Detect which cell encompasses the target text, then output its [x, y] center coordinate. 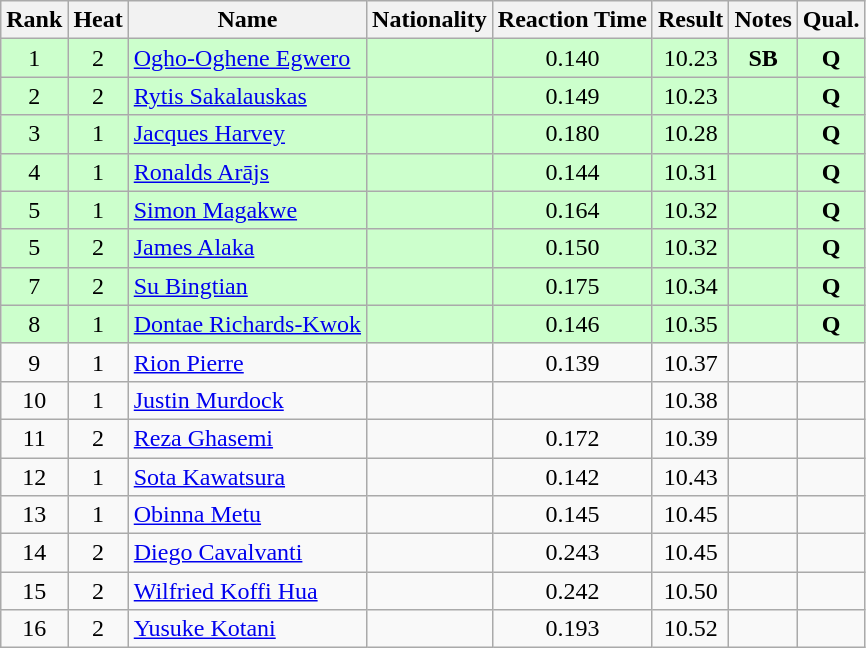
Jacques Harvey [247, 134]
0.145 [572, 515]
SB [763, 58]
10.50 [690, 591]
Obinna Metu [247, 515]
3 [34, 134]
13 [34, 515]
Rion Pierre [247, 362]
0.164 [572, 210]
10.43 [690, 477]
Su Bingtian [247, 286]
15 [34, 591]
Notes [763, 20]
Ogho-Oghene Egwero [247, 58]
0.193 [572, 629]
Dontae Richards-Kwok [247, 324]
7 [34, 286]
James Alaka [247, 248]
Justin Murdock [247, 400]
0.242 [572, 591]
0.243 [572, 553]
0.144 [572, 172]
9 [34, 362]
Yusuke Kotani [247, 629]
Nationality [430, 20]
10 [34, 400]
10.39 [690, 438]
Rytis Sakalauskas [247, 96]
0.140 [572, 58]
4 [34, 172]
0.146 [572, 324]
12 [34, 477]
0.180 [572, 134]
Ronalds Arājs [247, 172]
8 [34, 324]
10.37 [690, 362]
0.172 [572, 438]
0.142 [572, 477]
16 [34, 629]
10.34 [690, 286]
Sota Kawatsura [247, 477]
14 [34, 553]
0.149 [572, 96]
10.38 [690, 400]
Heat [98, 20]
Reza Ghasemi [247, 438]
0.150 [572, 248]
0.139 [572, 362]
Name [247, 20]
0.175 [572, 286]
Simon Magakwe [247, 210]
Diego Cavalvanti [247, 553]
10.31 [690, 172]
11 [34, 438]
10.35 [690, 324]
10.52 [690, 629]
Qual. [831, 20]
10.28 [690, 134]
Rank [34, 20]
Reaction Time [572, 20]
Result [690, 20]
Wilfried Koffi Hua [247, 591]
